Extract the (x, y) coordinate from the center of the cell holding the provided text.  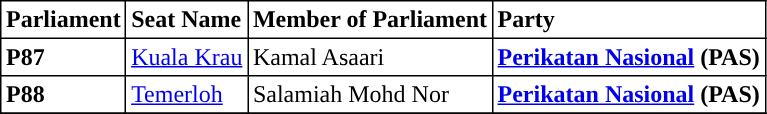
Party (628, 20)
Salamiah Mohd Nor (370, 95)
Parliament (64, 20)
Seat Name (187, 20)
P88 (64, 95)
Member of Parliament (370, 20)
Kamal Asaari (370, 57)
Temerloh (187, 95)
Kuala Krau (187, 57)
P87 (64, 57)
